Scan for the cell matching the given text and deliver its [X, Y] coordinate at center. 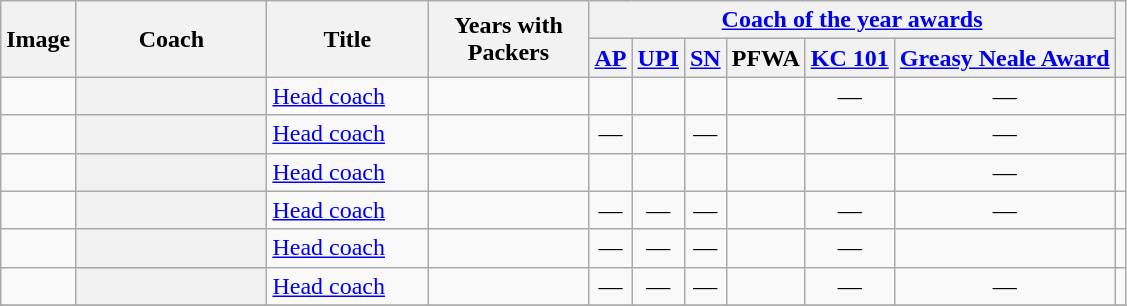
Coach of the year awards [852, 20]
Coach [172, 39]
UPI [658, 58]
SN [705, 58]
Image [38, 39]
Title [348, 39]
Greasy Neale Award [1004, 58]
KC 101 [850, 58]
AP [610, 58]
Years with Packers [508, 39]
PFWA [766, 58]
